Locate the cell with the specified text and output its (X, Y) center coordinate. 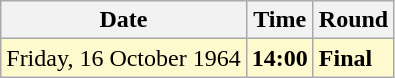
Round (353, 20)
Final (353, 58)
14:00 (280, 58)
Date (124, 20)
Time (280, 20)
Friday, 16 October 1964 (124, 58)
